Scan for the cell matching the given text and deliver its (X, Y) coordinate at center. 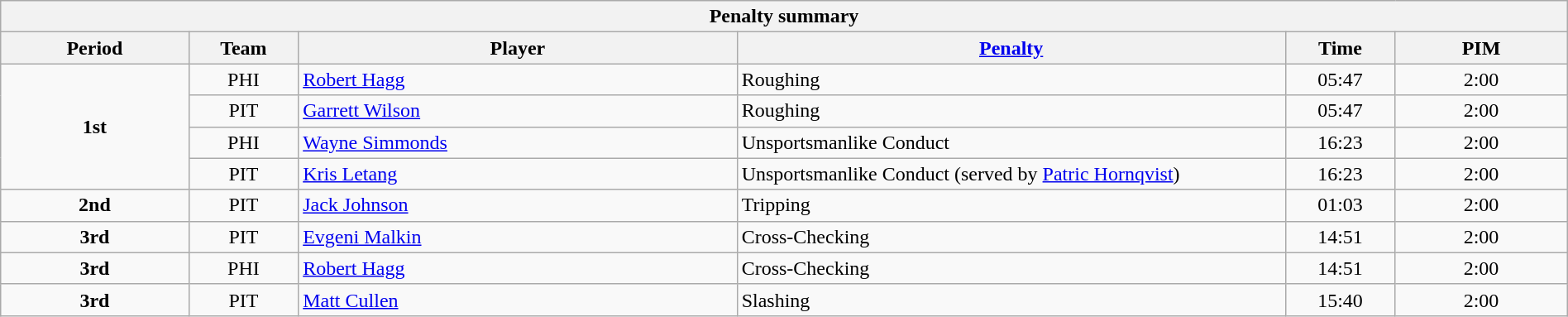
Slashing (1011, 300)
Evgeni Malkin (518, 237)
Unsportsmanlike Conduct (1011, 142)
Garrett Wilson (518, 111)
Team (243, 48)
Time (1340, 48)
Kris Letang (518, 174)
Jack Johnson (518, 205)
2nd (94, 205)
Unsportsmanlike Conduct (served by Patric Hornqvist) (1011, 174)
15:40 (1340, 300)
Period (94, 48)
PIM (1481, 48)
Matt Cullen (518, 300)
Wayne Simmonds (518, 142)
Tripping (1011, 205)
Player (518, 48)
01:03 (1340, 205)
Penalty summary (784, 17)
1st (94, 127)
Penalty (1011, 48)
